Scan for the cell matching the given text and deliver its (X, Y) coordinate at center. 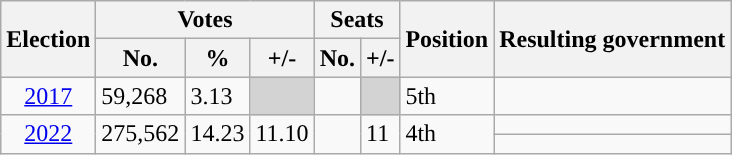
59,268 (140, 96)
Resulting government (612, 39)
11 (380, 134)
Position (447, 39)
3.13 (218, 96)
2017 (48, 96)
275,562 (140, 134)
Seats (357, 20)
14.23 (218, 134)
Votes (205, 20)
% (218, 58)
5th (447, 96)
11.10 (282, 134)
Election (48, 39)
2022 (48, 134)
4th (447, 134)
